Detect which cell encompasses the target text, then output its (x, y) center coordinate. 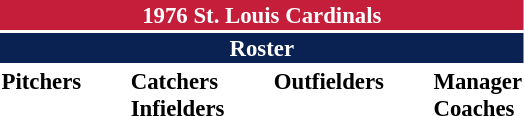
1976 St. Louis Cardinals (262, 15)
Roster (262, 48)
